Output the [x, y] coordinate of the center of the cell containing the given text.  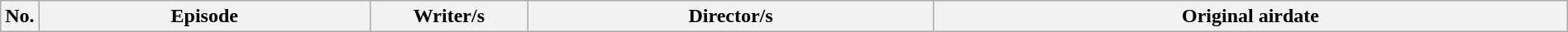
No. [20, 16]
Writer/s [448, 16]
Director/s [730, 16]
Original airdate [1250, 16]
Episode [204, 16]
